Provide the (X, Y) coordinate of the cell's center where the given text is located.  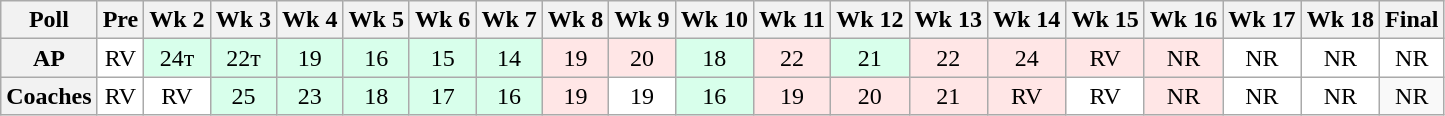
Coaches (49, 96)
Poll (49, 20)
24 (1026, 58)
Final (1412, 20)
Wk 6 (442, 20)
Wk 13 (948, 20)
Pre (120, 20)
Wk 3 (243, 20)
Wk 18 (1340, 20)
Wk 10 (714, 20)
17 (442, 96)
Wk 16 (1183, 20)
Wk 2 (177, 20)
Wk 11 (792, 20)
Wk 4 (310, 20)
15 (442, 58)
23 (310, 96)
Wk 12 (870, 20)
Wk 17 (1262, 20)
Wk 5 (376, 20)
AP (49, 58)
25 (243, 96)
14 (509, 58)
Wk 9 (642, 20)
Wk 8 (575, 20)
24т (177, 58)
Wk 14 (1026, 20)
Wk 15 (1105, 20)
Wk 7 (509, 20)
22т (243, 58)
